Identify which cell holds the provided text, then report its (x, y) central coordinate. 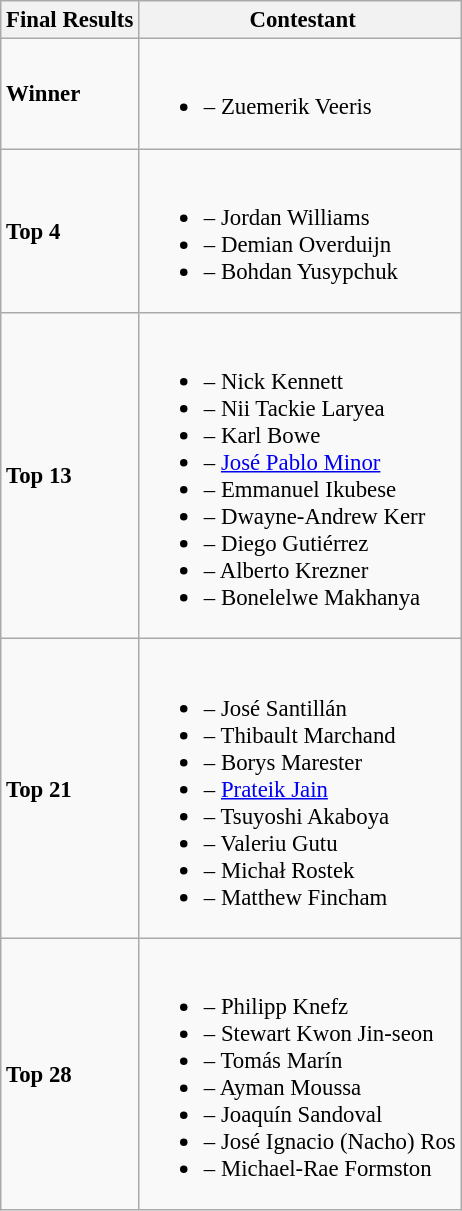
Top 4 (70, 231)
– José Santillán – Thibault Marchand – Borys Marester – Prateik Jain – Tsuyoshi Akaboya – Valeriu Gutu – Michał Rostek – Matthew Fincham (300, 788)
Winner (70, 94)
– Philipp Knefz – Stewart Kwon Jin-seon – Tomás Marín – Ayman Moussa – Joaquín Sandoval – José Ignacio (Nacho) Ros – Michael-Rae Formston (300, 1074)
Final Results (70, 20)
Contestant (300, 20)
– Jordan Williams – Demian Overduijn – Bohdan Yusypchuk (300, 231)
Top 28 (70, 1074)
Top 13 (70, 476)
– Zuemerik Veeris (300, 94)
Top 21 (70, 788)
